Extract the (x, y) coordinate from the center of the cell holding the provided text.  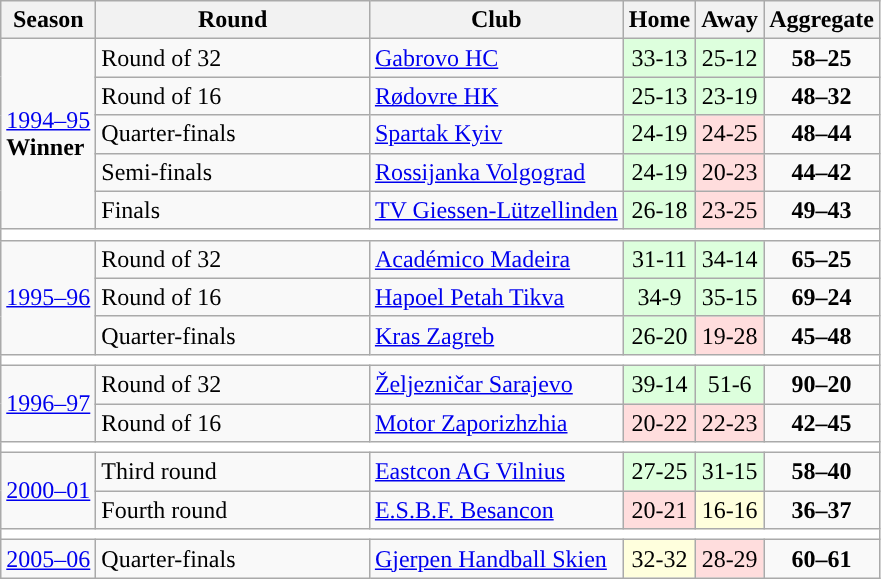
2005–06 (48, 559)
23-25 (730, 210)
Rødovre HK (496, 96)
44–42 (822, 172)
19-28 (730, 335)
65–25 (822, 259)
Fourth round (233, 510)
33-13 (659, 58)
Aggregate (822, 20)
36–37 (822, 510)
20-21 (659, 510)
Finals (233, 210)
Away (730, 20)
1996–97 (48, 403)
Gjerpen Handball Skien (496, 559)
26-20 (659, 335)
1994–95 Winner (48, 134)
Gabrovo HC (496, 58)
Semi-finals (233, 172)
20-23 (730, 172)
49–43 (822, 210)
31-11 (659, 259)
20-22 (659, 423)
Club (496, 20)
Académico Madeira (496, 259)
26-18 (659, 210)
45–48 (822, 335)
34-9 (659, 297)
TV Giessen-Lützellinden (496, 210)
39-14 (659, 384)
28-29 (730, 559)
35-15 (730, 297)
Home (659, 20)
51-6 (730, 384)
2000–01 (48, 491)
Spartak Kyiv (496, 134)
58–40 (822, 472)
Željezničar Sarajevo (496, 384)
16-16 (730, 510)
58–25 (822, 58)
32-32 (659, 559)
27-25 (659, 472)
22-23 (730, 423)
48–32 (822, 96)
Rossijanka Volgograd (496, 172)
24-25 (730, 134)
25-12 (730, 58)
90–20 (822, 384)
Eastcon AG Vilnius (496, 472)
Hapoel Petah Tikva (496, 297)
60–61 (822, 559)
Kras Zagreb (496, 335)
69–24 (822, 297)
Third round (233, 472)
48–44 (822, 134)
Round (233, 20)
31-15 (730, 472)
25-13 (659, 96)
Motor Zaporizhzhia (496, 423)
1995–96 (48, 297)
Season (48, 20)
34-14 (730, 259)
E.S.B.F. Besancon (496, 510)
42–45 (822, 423)
23-19 (730, 96)
